Scan for the cell matching the given text and deliver its [X, Y] coordinate at center. 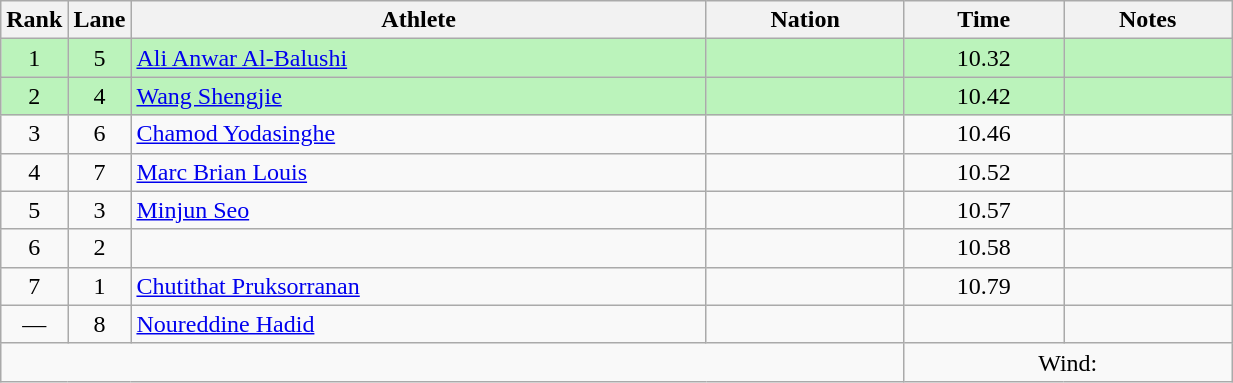
10.79 [984, 286]
10.57 [984, 210]
Nation [804, 20]
Wind: [1068, 362]
Athlete [419, 20]
Wang Shengjie [419, 96]
10.58 [984, 248]
Notes [1148, 20]
10.46 [984, 134]
Lane [100, 20]
10.52 [984, 172]
10.32 [984, 58]
— [34, 324]
Ali Anwar Al-Balushi [419, 58]
8 [100, 324]
Time [984, 20]
Chutithat Pruksorranan [419, 286]
Rank [34, 20]
Minjun Seo [419, 210]
Chamod Yodasinghe [419, 134]
Marc Brian Louis [419, 172]
10.42 [984, 96]
Noureddine Hadid [419, 324]
